Determine the (X, Y) coordinate at the center of the cell enclosing the given text.  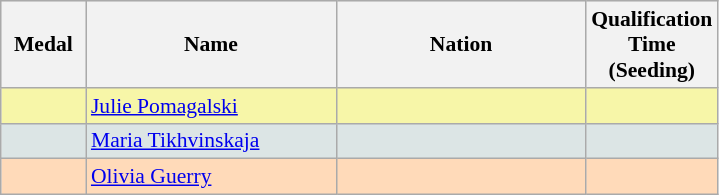
Julie Pomagalski (211, 106)
Maria Tikhvinskaja (211, 141)
Nation (461, 44)
Olivia Guerry (211, 177)
Medal (44, 44)
Name (211, 44)
Qualification Time (Seeding) (652, 44)
